Pinpoint the cell where the given text exists, returning its (x, y) midpoint coordinate. 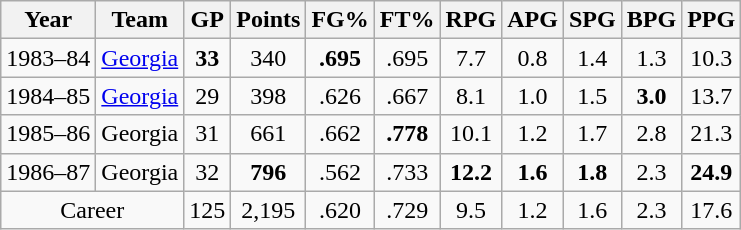
32 (208, 172)
Team (140, 20)
1.3 (651, 58)
.662 (340, 134)
PPG (712, 20)
BPG (651, 20)
2.8 (651, 134)
Points (268, 20)
1.0 (533, 96)
21.3 (712, 134)
17.6 (712, 210)
31 (208, 134)
1983–84 (48, 58)
1.7 (592, 134)
1985–86 (48, 134)
.562 (340, 172)
661 (268, 134)
7.7 (471, 58)
APG (533, 20)
340 (268, 58)
2,195 (268, 210)
SPG (592, 20)
Career (92, 210)
1986–87 (48, 172)
29 (208, 96)
9.5 (471, 210)
12.2 (471, 172)
.620 (340, 210)
3.0 (651, 96)
.778 (407, 134)
1984–85 (48, 96)
.733 (407, 172)
FG% (340, 20)
1.5 (592, 96)
RPG (471, 20)
1.8 (592, 172)
125 (208, 210)
.626 (340, 96)
GP (208, 20)
8.1 (471, 96)
10.1 (471, 134)
.729 (407, 210)
Year (48, 20)
13.7 (712, 96)
33 (208, 58)
FT% (407, 20)
10.3 (712, 58)
398 (268, 96)
796 (268, 172)
.667 (407, 96)
0.8 (533, 58)
24.9 (712, 172)
1.4 (592, 58)
